Find where the given text appears and provide that cell's center as (X, Y) coordinate. 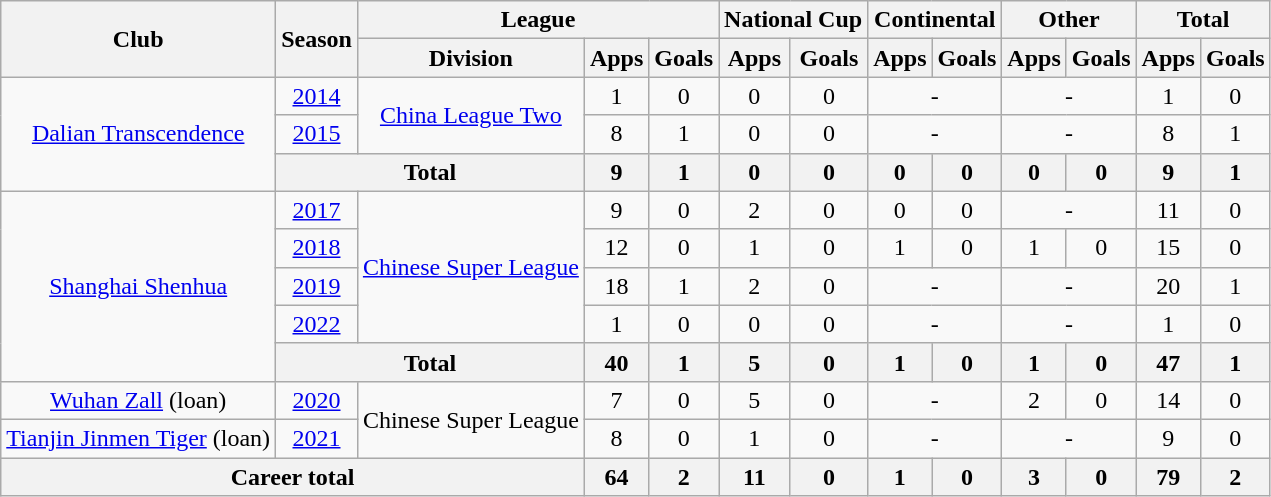
12 (616, 248)
14 (1168, 400)
Season (317, 39)
2017 (317, 210)
47 (1168, 362)
2014 (317, 96)
Tianjin Jinmen Tiger (loan) (138, 438)
64 (616, 477)
20 (1168, 286)
Other (1069, 20)
40 (616, 362)
18 (616, 286)
2020 (317, 400)
National Cup (794, 20)
2022 (317, 324)
2015 (317, 134)
7 (616, 400)
China League Two (470, 115)
Division (470, 58)
15 (1168, 248)
Shanghai Shenhua (138, 286)
Club (138, 39)
Dalian Transcendence (138, 134)
3 (1034, 477)
2021 (317, 438)
2019 (317, 286)
Continental (935, 20)
2018 (317, 248)
Wuhan Zall (loan) (138, 400)
Career total (293, 477)
League (538, 20)
79 (1168, 477)
